Search for the cell housing the specified text and yield its (x, y) center coordinate. 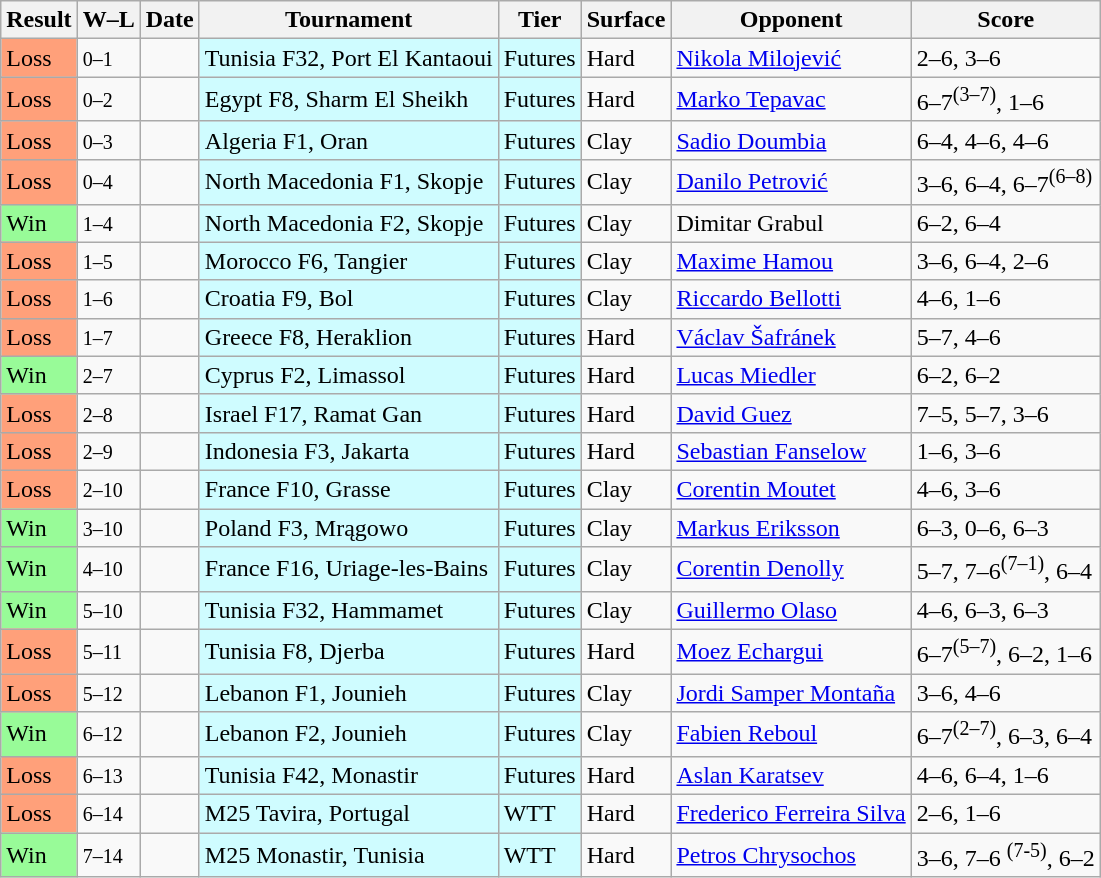
Score (1006, 20)
Surface (626, 20)
North Macedonia F2, Skopje (348, 223)
6–12 (108, 734)
Tunisia F8, Djerba (348, 652)
Aslan Karatsev (791, 775)
Tunisia F32, Hammamet (348, 610)
6–7(3–7), 1–6 (1006, 100)
2–8 (108, 413)
Marko Tepavac (791, 100)
2–6, 1–6 (1006, 813)
7–5, 5–7, 3–6 (1006, 413)
0–3 (108, 140)
1–7 (108, 337)
Nikola Milojević (791, 58)
Opponent (791, 20)
3–6, 6–4, 2–6 (1006, 261)
David Guez (791, 413)
2–6, 3–6 (1006, 58)
Poland F3, Mrągowo (348, 528)
1–6, 3–6 (1006, 451)
W–L (108, 20)
0–2 (108, 100)
0–4 (108, 182)
Petros Chrysochos (791, 856)
6–14 (108, 813)
Egypt F8, Sharm El Sheikh (348, 100)
3–6, 7–6 (7-5), 6–2 (1006, 856)
5–10 (108, 610)
5–7, 7–6(7–1), 6–4 (1006, 570)
Croatia F9, Bol (348, 299)
4–6, 3–6 (1006, 489)
Václav Šafránek (791, 337)
Lebanon F2, Jounieh (348, 734)
1–5 (108, 261)
2–7 (108, 375)
Lebanon F1, Jounieh (348, 693)
4–10 (108, 570)
Indonesia F3, Jakarta (348, 451)
Tunisia F42, Monastir (348, 775)
4–6, 1–6 (1006, 299)
Markus Eriksson (791, 528)
7–14 (108, 856)
1–6 (108, 299)
Riccardo Bellotti (791, 299)
M25 Monastir, Tunisia (348, 856)
2–9 (108, 451)
5–11 (108, 652)
Algeria F1, Oran (348, 140)
M25 Tavira, Portugal (348, 813)
Fabien Reboul (791, 734)
6–3, 0–6, 6–3 (1006, 528)
Sadio Doumbia (791, 140)
6–7(5–7), 6–2, 1–6 (1006, 652)
5–7, 4–6 (1006, 337)
North Macedonia F1, Skopje (348, 182)
Result (39, 20)
4–6, 6–3, 6–3 (1006, 610)
Corentin Moutet (791, 489)
1–4 (108, 223)
Frederico Ferreira Silva (791, 813)
France F10, Grasse (348, 489)
Dimitar Grabul (791, 223)
3–6, 4–6 (1006, 693)
6–4, 4–6, 4–6 (1006, 140)
Guillermo Olaso (791, 610)
Cyprus F2, Limassol (348, 375)
3–6, 6–4, 6–7(6–8) (1006, 182)
Corentin Denolly (791, 570)
6–2, 6–4 (1006, 223)
6–2, 6–2 (1006, 375)
Danilo Petrović (791, 182)
0–1 (108, 58)
Maxime Hamou (791, 261)
France F16, Uriage-les-Bains (348, 570)
2–10 (108, 489)
Date (170, 20)
Israel F17, Ramat Gan (348, 413)
4–6, 6–4, 1–6 (1006, 775)
Moez Echargui (791, 652)
Lucas Miedler (791, 375)
Tier (540, 20)
3–10 (108, 528)
Tunisia F32, Port El Kantaoui (348, 58)
6–13 (108, 775)
Greece F8, Heraklion (348, 337)
6–7(2–7), 6–3, 6–4 (1006, 734)
Morocco F6, Tangier (348, 261)
Jordi Samper Montaña (791, 693)
5–12 (108, 693)
Tournament (348, 20)
Sebastian Fanselow (791, 451)
